Detect which cell encompasses the target text, then output its (x, y) center coordinate. 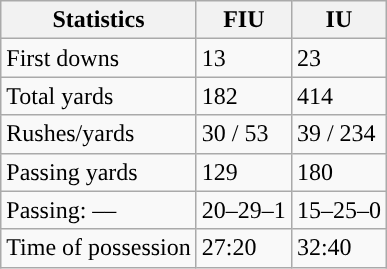
15–25–0 (338, 210)
180 (338, 172)
FIU (244, 20)
First downs (99, 58)
20–29–1 (244, 210)
IU (338, 20)
182 (244, 96)
Passing yards (99, 172)
129 (244, 172)
Total yards (99, 96)
23 (338, 58)
Rushes/yards (99, 134)
Statistics (99, 20)
Passing: –– (99, 210)
13 (244, 58)
Time of possession (99, 248)
30 / 53 (244, 134)
39 / 234 (338, 134)
27:20 (244, 248)
32:40 (338, 248)
414 (338, 96)
